Determine the (x, y) coordinate at the center of the cell enclosing the given text.  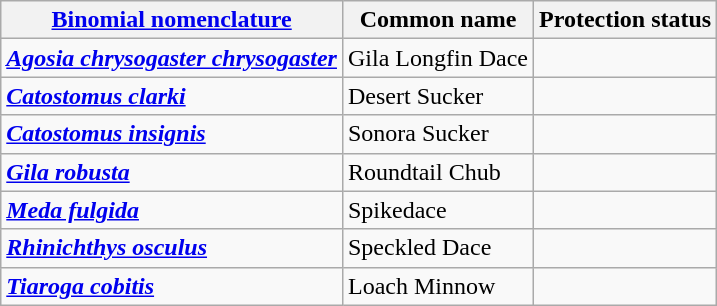
Tiaroga cobitis (172, 286)
Loach Minnow (438, 286)
Meda fulgida (172, 210)
Binomial nomenclature (172, 20)
Protection status (624, 20)
Gila robusta (172, 172)
Agosia chrysogaster chrysogaster (172, 58)
Sonora Sucker (438, 134)
Common name (438, 20)
Speckled Dace (438, 248)
Desert Sucker (438, 96)
Gila Longfin Dace (438, 58)
Spikedace (438, 210)
Rhinichthys osculus (172, 248)
Catostomus clarki (172, 96)
Catostomus insignis (172, 134)
Roundtail Chub (438, 172)
